Provide the [X, Y] coordinate of the cell's center where the given text is located.  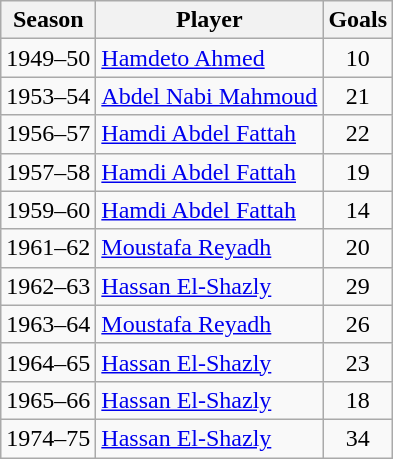
1956–57 [48, 134]
1962–63 [48, 286]
Abdel Nabi Mahmoud [210, 96]
1974–75 [48, 438]
1953–54 [48, 96]
Season [48, 20]
20 [358, 248]
21 [358, 96]
Player [210, 20]
34 [358, 438]
22 [358, 134]
Goals [358, 20]
1957–58 [48, 172]
1959–60 [48, 210]
1949–50 [48, 58]
1965–66 [48, 400]
1964–65 [48, 362]
19 [358, 172]
10 [358, 58]
26 [358, 324]
Hamdeto Ahmed [210, 58]
1961–62 [48, 248]
14 [358, 210]
29 [358, 286]
18 [358, 400]
23 [358, 362]
1963–64 [48, 324]
